Search for the cell housing the specified text and yield its (X, Y) center coordinate. 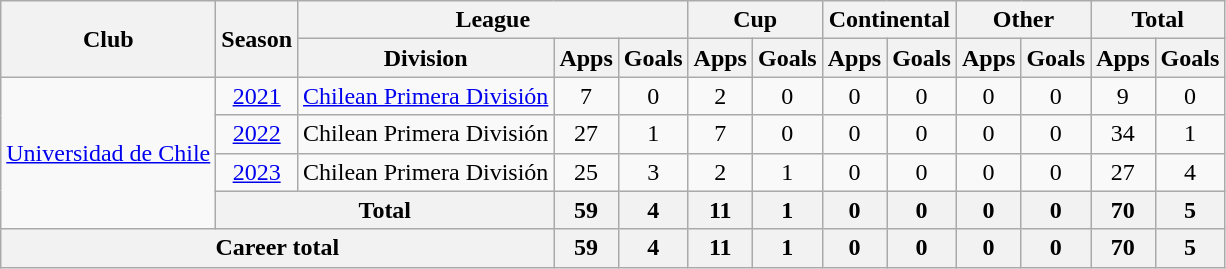
2021 (257, 96)
Cup (755, 20)
Other (1023, 20)
25 (586, 172)
3 (653, 172)
Continental (889, 20)
Division (426, 58)
League (494, 20)
Club (108, 39)
2023 (257, 172)
34 (1123, 134)
9 (1123, 96)
Universidad de Chile (108, 153)
Season (257, 39)
2022 (257, 134)
Career total (278, 248)
